From the cell containing the given text, extract its center point as [X, Y] coordinate. 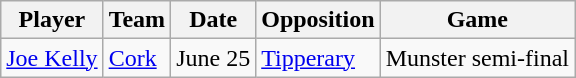
Game [477, 20]
Opposition [318, 20]
Date [214, 20]
Joe Kelly [52, 58]
Tipperary [318, 58]
Cork [137, 58]
Munster semi-final [477, 58]
June 25 [214, 58]
Team [137, 20]
Player [52, 20]
